For the text-containing cell, return its midpoint in [X, Y] coordinate format. 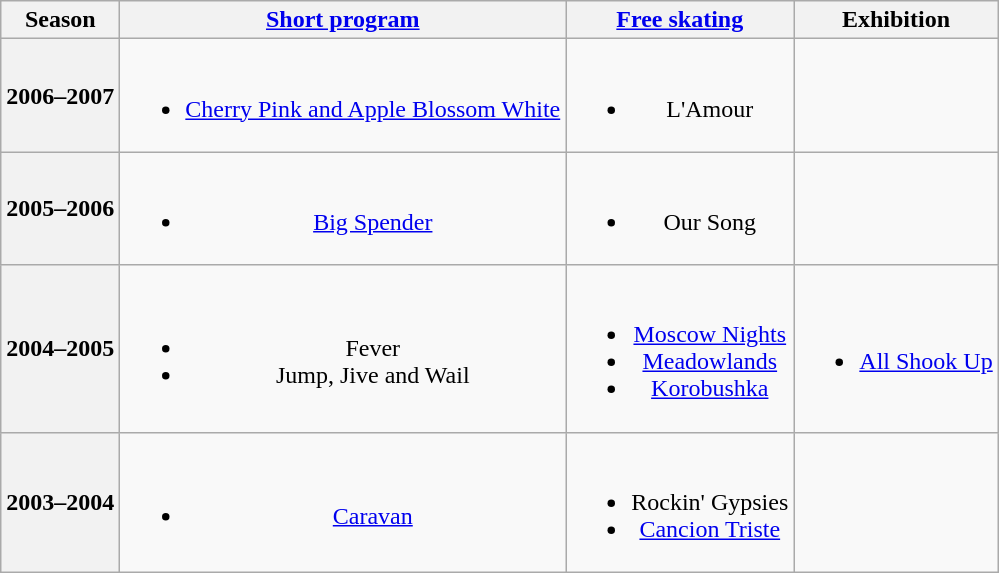
Season [60, 20]
FeverJump, Jive and Wail [343, 348]
Exhibition [896, 20]
Moscow NightsMeadowlandsKorobushka [680, 348]
Our Song [680, 208]
All Shook Up [896, 348]
Rockin' Gypsies Cancion Triste [680, 502]
Free skating [680, 20]
2003–2004 [60, 502]
2006–2007 [60, 96]
Big Spender [343, 208]
2004–2005 [60, 348]
Cherry Pink and Apple Blossom White [343, 96]
L'Amour [680, 96]
2005–2006 [60, 208]
Caravan [343, 502]
Short program [343, 20]
